From the cell containing the given text, extract its center point as (x, y) coordinate. 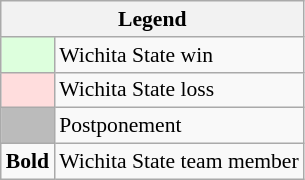
Postponement (179, 126)
Wichita State win (179, 55)
Legend (152, 19)
Bold (28, 162)
Wichita State loss (179, 90)
Wichita State team member (179, 162)
